Return the [x, y] coordinate for the center point of the cell that contains the specified text.  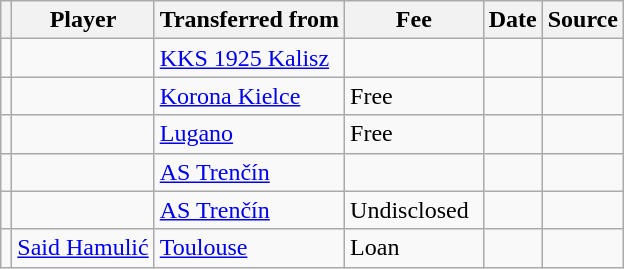
Fee [414, 20]
Undisclosed [414, 210]
Transferred from [249, 20]
Said Hamulić [83, 248]
Source [582, 20]
Toulouse [249, 248]
Loan [414, 248]
KKS 1925 Kalisz [249, 58]
Player [83, 20]
Lugano [249, 134]
Date [512, 20]
Korona Kielce [249, 96]
